Determine the [X, Y] coordinate at the center of the cell enclosing the given text.  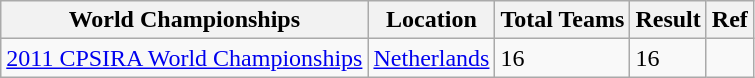
Location [432, 20]
2011 CPSIRA World Championships [184, 58]
Netherlands [432, 58]
World Championships [184, 20]
Result [668, 20]
Total Teams [562, 20]
Ref [730, 20]
